From the cell containing the given text, extract its center point as (x, y) coordinate. 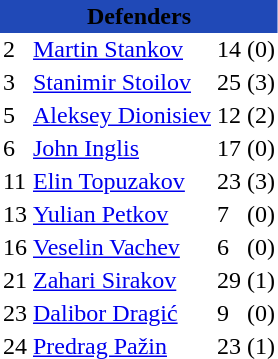
(1) (261, 280)
Elin Topuzakov (122, 182)
12 (229, 116)
25 (229, 82)
Martin Stankov (122, 50)
5 (15, 116)
29 (229, 280)
Stanimir Stoilov (122, 82)
John Inglis (122, 148)
9 (229, 314)
3 (15, 82)
17 (229, 148)
14 (229, 50)
16 (15, 248)
Zahari Sirakov (122, 280)
Veselin Vachev (122, 248)
Aleksey Dionisiev (122, 116)
7 (229, 214)
(2) (261, 116)
Dalibor Dragić (122, 314)
21 (15, 280)
Defenders (139, 16)
13 (15, 214)
2 (15, 50)
11 (15, 182)
Yulian Petkov (122, 214)
